Detect which cell encompasses the target text, then output its (X, Y) center coordinate. 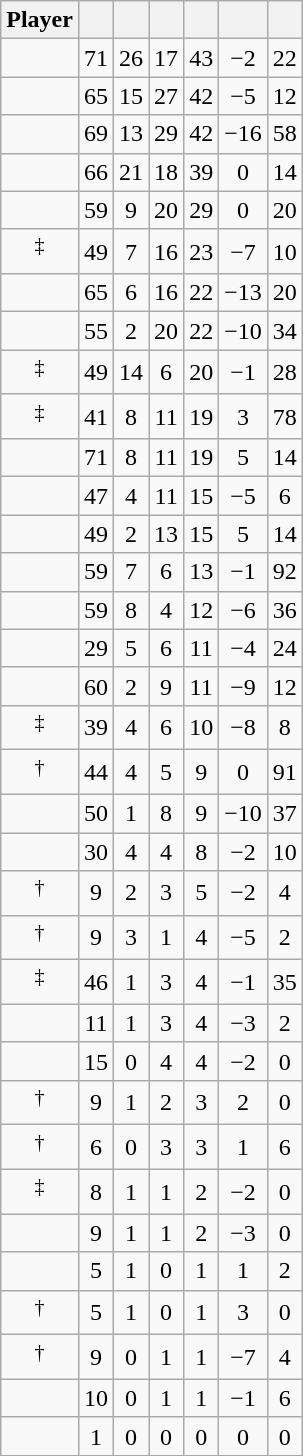
−8 (244, 728)
58 (284, 134)
30 (96, 852)
17 (166, 58)
27 (166, 96)
50 (96, 813)
92 (284, 572)
−13 (244, 293)
69 (96, 134)
34 (284, 331)
36 (284, 610)
41 (96, 416)
46 (96, 982)
26 (132, 58)
60 (96, 686)
24 (284, 648)
47 (96, 496)
66 (96, 172)
28 (284, 372)
91 (284, 772)
21 (132, 172)
−4 (244, 648)
44 (96, 772)
35 (284, 982)
Player (40, 20)
18 (166, 172)
23 (202, 252)
−6 (244, 610)
−9 (244, 686)
78 (284, 416)
37 (284, 813)
43 (202, 58)
55 (96, 331)
−16 (244, 134)
